Provide the [x, y] coordinate of the cell's center where the given text is located.  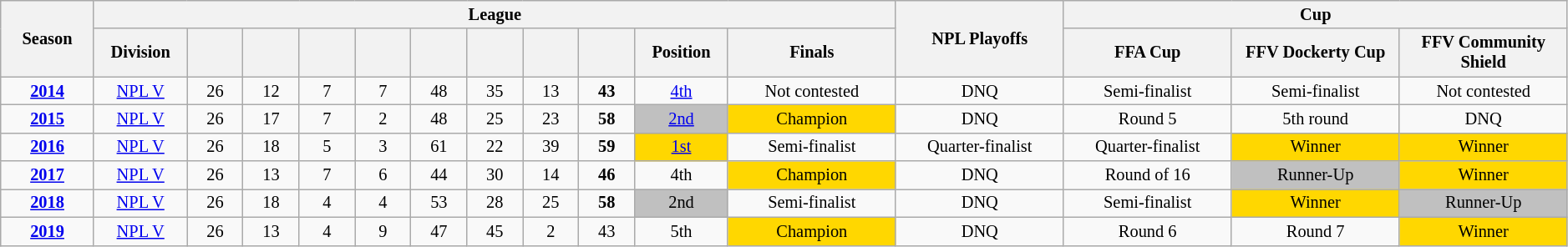
Round 6 [1148, 231]
2018 [48, 203]
28 [495, 203]
Finals [812, 53]
5th [682, 231]
Division [140, 53]
39 [551, 147]
9 [383, 231]
45 [495, 231]
1st [682, 147]
2014 [48, 91]
2015 [48, 118]
30 [495, 175]
44 [439, 175]
35 [495, 91]
59 [606, 147]
23 [551, 118]
6 [383, 175]
5th round [1315, 118]
FFV Community Shield [1484, 53]
22 [495, 147]
12 [271, 91]
17 [271, 118]
47 [439, 231]
3 [383, 147]
FFV Dockerty Cup [1315, 53]
FFA Cup [1148, 53]
2016 [48, 147]
Round 5 [1148, 118]
53 [439, 203]
Round 7 [1315, 231]
2019 [48, 231]
Cup [1315, 14]
14 [551, 175]
Round of 16 [1148, 175]
League [495, 14]
61 [439, 147]
Season [48, 38]
2017 [48, 175]
46 [606, 175]
NPL Playoffs [979, 38]
5 [327, 147]
Position [682, 53]
